From the cell containing the given text, extract its center point as [X, Y] coordinate. 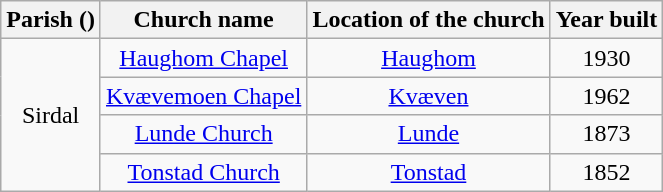
Haughom Chapel [203, 58]
1930 [606, 58]
Parish () [51, 20]
Kvævemoen Chapel [203, 96]
1873 [606, 134]
Haughom [428, 58]
1852 [606, 172]
Location of the church [428, 20]
Kvæven [428, 96]
Lunde Church [203, 134]
Church name [203, 20]
Lunde [428, 134]
Sirdal [51, 115]
Tonstad Church [203, 172]
Year built [606, 20]
Tonstad [428, 172]
1962 [606, 96]
